Detect which cell encompasses the target text, then output its [x, y] center coordinate. 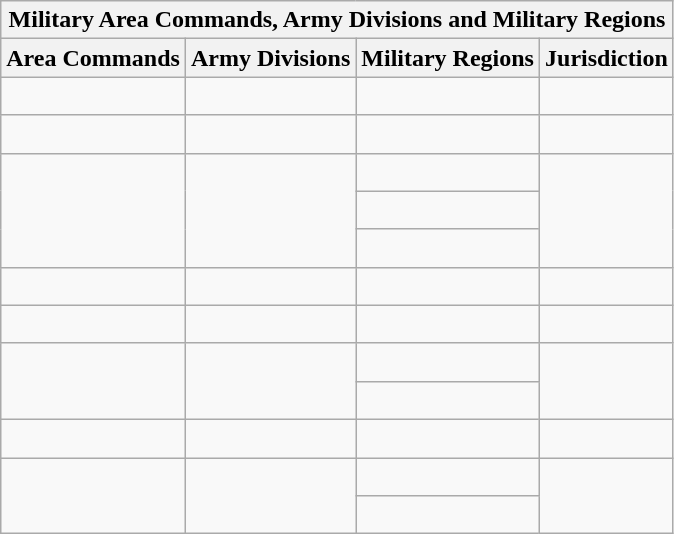
Military Area Commands, Army Divisions and Military Regions [338, 20]
Army Divisions [270, 58]
Jurisdiction [606, 58]
Military Regions [448, 58]
Area Commands [94, 58]
